Output the (x, y) coordinate of the center of the cell containing the given text.  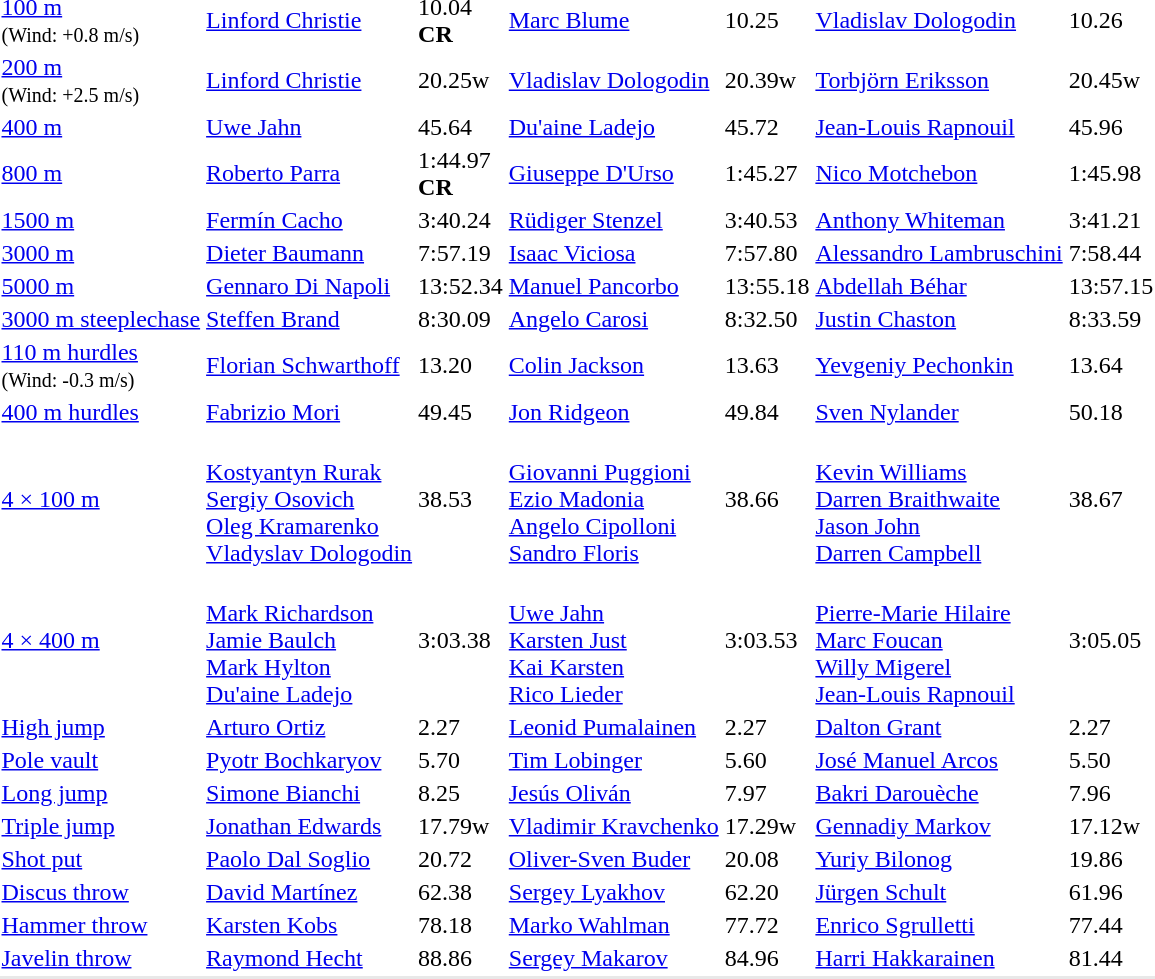
Sergey Lyakhov (614, 892)
3:40.53 (767, 220)
Steffen Brand (310, 319)
7.96 (1111, 793)
Harri Hakkarainen (939, 958)
Mark RichardsonJamie BaulchMark HyltonDu'aine Ladejo (310, 640)
200 m(Wind: +2.5 m/s) (101, 80)
Kevin WilliamsDarren BraithwaiteJason JohnDarren Campbell (939, 499)
Dieter Baumann (310, 253)
Linford Christie (310, 80)
Vladimir Kravchenko (614, 826)
20.72 (461, 859)
77.72 (767, 925)
Manuel Pancorbo (614, 286)
Triple jump (101, 826)
20.08 (767, 859)
4 × 400 m (101, 640)
13.64 (1111, 366)
13:52.34 (461, 286)
8:32.50 (767, 319)
7.97 (767, 793)
5.70 (461, 760)
7:57.80 (767, 253)
400 m hurdles (101, 412)
3:40.24 (461, 220)
Pierre-Marie HilaireMarc FoucanWilly MigerelJean-Louis Rapnouil (939, 640)
Dalton Grant (939, 727)
49.45 (461, 412)
Jon Ridgeon (614, 412)
50.18 (1111, 412)
Du'aine Ladejo (614, 127)
Discus throw (101, 892)
Pole vault (101, 760)
Yuriy Bilonog (939, 859)
Alessandro Lambruschini (939, 253)
Rüdiger Stenzel (614, 220)
Anthony Whiteman (939, 220)
Pyotr Bochkaryov (310, 760)
3:05.05 (1111, 640)
110 m hurdles(Wind: -0.3 m/s) (101, 366)
62.20 (767, 892)
Isaac Viciosa (614, 253)
Gennadiy Markov (939, 826)
20.25w (461, 80)
78.18 (461, 925)
400 m (101, 127)
High jump (101, 727)
81.44 (1111, 958)
88.86 (461, 958)
38.53 (461, 499)
17.12w (1111, 826)
1500 m (101, 220)
38.67 (1111, 499)
Hammer throw (101, 925)
Long jump (101, 793)
45.72 (767, 127)
Shot put (101, 859)
5.50 (1111, 760)
Giuseppe D'Urso (614, 174)
Bakri Darouèche (939, 793)
Kostyantyn RurakSergiy OsovichOleg KramarenkoVladyslav Dologodin (310, 499)
3:03.53 (767, 640)
1:45.98 (1111, 174)
800 m (101, 174)
Florian Schwarthoff (310, 366)
62.38 (461, 892)
Angelo Carosi (614, 319)
Sven Nylander (939, 412)
Gennaro Di Napoli (310, 286)
5.60 (767, 760)
7:57.19 (461, 253)
84.96 (767, 958)
José Manuel Arcos (939, 760)
Arturo Ortiz (310, 727)
Uwe JahnKarsten JustKai KarstenRico Lieder (614, 640)
Torbjörn Eriksson (939, 80)
45.64 (461, 127)
Fabrizio Mori (310, 412)
20.45w (1111, 80)
Jonathan Edwards (310, 826)
61.96 (1111, 892)
13:55.18 (767, 286)
13.20 (461, 366)
Raymond Hecht (310, 958)
Paolo Dal Soglio (310, 859)
Colin Jackson (614, 366)
Uwe Jahn (310, 127)
4 × 100 m (101, 499)
David Martínez (310, 892)
49.84 (767, 412)
77.44 (1111, 925)
Vladislav Dologodin (614, 80)
8:30.09 (461, 319)
Enrico Sgrulletti (939, 925)
17.29w (767, 826)
13.63 (767, 366)
Jean-Louis Rapnouil (939, 127)
3:03.38 (461, 640)
Tim Lobinger (614, 760)
Nico Motchebon (939, 174)
45.96 (1111, 127)
8:33.59 (1111, 319)
17.79w (461, 826)
7:58.44 (1111, 253)
38.66 (767, 499)
Javelin throw (101, 958)
Yevgeniy Pechonkin (939, 366)
19.86 (1111, 859)
Marko Wahlman (614, 925)
Fermín Cacho (310, 220)
Leonid Pumalainen (614, 727)
3000 m steeplechase (101, 319)
13:57.15 (1111, 286)
Jürgen Schult (939, 892)
3:41.21 (1111, 220)
20.39w (767, 80)
Sergey Makarov (614, 958)
Roberto Parra (310, 174)
1:45.27 (767, 174)
Justin Chaston (939, 319)
Oliver-Sven Buder (614, 859)
8.25 (461, 793)
Abdellah Béhar (939, 286)
Giovanni PuggioniEzio MadoniaAngelo CipolloniSandro Floris (614, 499)
5000 m (101, 286)
3000 m (101, 253)
Karsten Kobs (310, 925)
Simone Bianchi (310, 793)
1:44.97CR (461, 174)
Jesús Oliván (614, 793)
